Detect which cell encompasses the target text, then output its [X, Y] center coordinate. 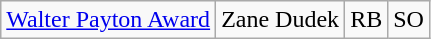
SO [409, 20]
RB [366, 20]
Walter Payton Award [108, 20]
Zane Dudek [280, 20]
